Determine the [x, y] coordinate at the center of the cell enclosing the given text.  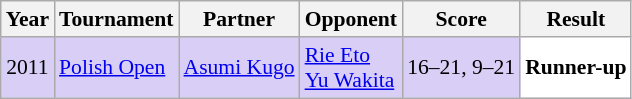
Partner [240, 19]
Tournament [116, 19]
Rie Eto Yu Wakita [352, 68]
2011 [28, 68]
Polish Open [116, 68]
16–21, 9–21 [461, 68]
Year [28, 19]
Runner-up [576, 68]
Result [576, 19]
Score [461, 19]
Asumi Kugo [240, 68]
Opponent [352, 19]
